Return the [X, Y] coordinate for the center point of the cell that contains the specified text.  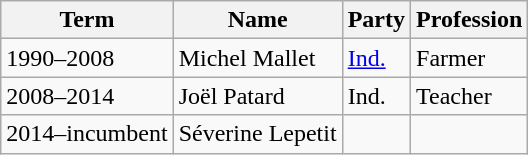
2014–incumbent [87, 134]
Farmer [470, 58]
Profession [470, 20]
Party [376, 20]
Name [258, 20]
Michel Mallet [258, 58]
Joël Patard [258, 96]
Term [87, 20]
2008–2014 [87, 96]
Séverine Lepetit [258, 134]
Teacher [470, 96]
1990–2008 [87, 58]
